Return [X, Y] of the center of cell containing provided text 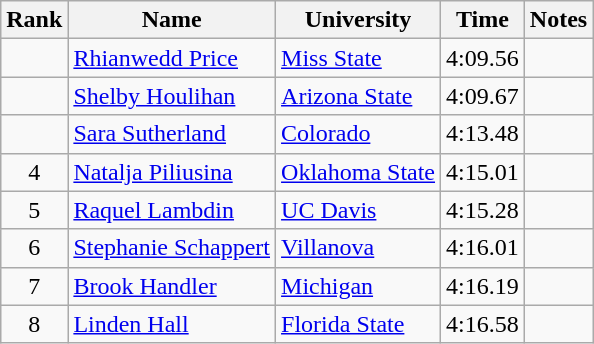
Stephanie Schappert [172, 248]
Brook Handler [172, 286]
4:16.19 [483, 286]
Shelby Houlihan [172, 96]
Time [483, 20]
4:13.48 [483, 134]
5 [34, 210]
Oklahoma State [358, 172]
Rank [34, 20]
4:09.67 [483, 96]
4:15.28 [483, 210]
4:15.01 [483, 172]
Linden Hall [172, 324]
Raquel Lambdin [172, 210]
UC Davis [358, 210]
Miss State [358, 58]
4:09.56 [483, 58]
4:16.58 [483, 324]
Colorado [358, 134]
Michigan [358, 286]
Notes [558, 20]
7 [34, 286]
4 [34, 172]
6 [34, 248]
8 [34, 324]
Arizona State [358, 96]
4:16.01 [483, 248]
Natalja Piliusina [172, 172]
Rhianwedd Price [172, 58]
Villanova [358, 248]
Name [172, 20]
Florida State [358, 324]
Sara Sutherland [172, 134]
University [358, 20]
